Identify which cell holds the provided text, then report its (X, Y) central coordinate. 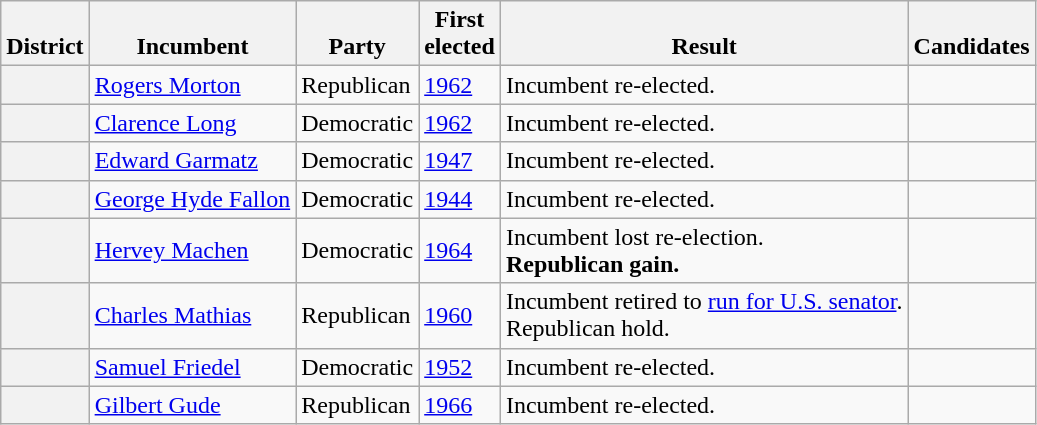
Incumbent lost re-election.Republican gain. (704, 250)
Incumbent (192, 34)
Edward Garmatz (192, 161)
1952 (460, 367)
Result (704, 34)
1964 (460, 250)
District (45, 34)
Party (358, 34)
Candidates (972, 34)
Incumbent retired to run for U.S. senator.Republican hold. (704, 316)
1944 (460, 199)
Firstelected (460, 34)
Gilbert Gude (192, 405)
1947 (460, 161)
Hervey Machen (192, 250)
1966 (460, 405)
Charles Mathias (192, 316)
Samuel Friedel (192, 367)
George Hyde Fallon (192, 199)
1960 (460, 316)
Rogers Morton (192, 85)
Clarence Long (192, 123)
